Detect which cell encompasses the target text, then output its [X, Y] center coordinate. 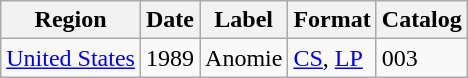
003 [422, 58]
Date [170, 20]
Format [332, 20]
1989 [170, 58]
Label [244, 20]
Region [71, 20]
Anomie [244, 58]
Catalog [422, 20]
CS, LP [332, 58]
United States [71, 58]
